From the cell containing the given text, extract its center point as (x, y) coordinate. 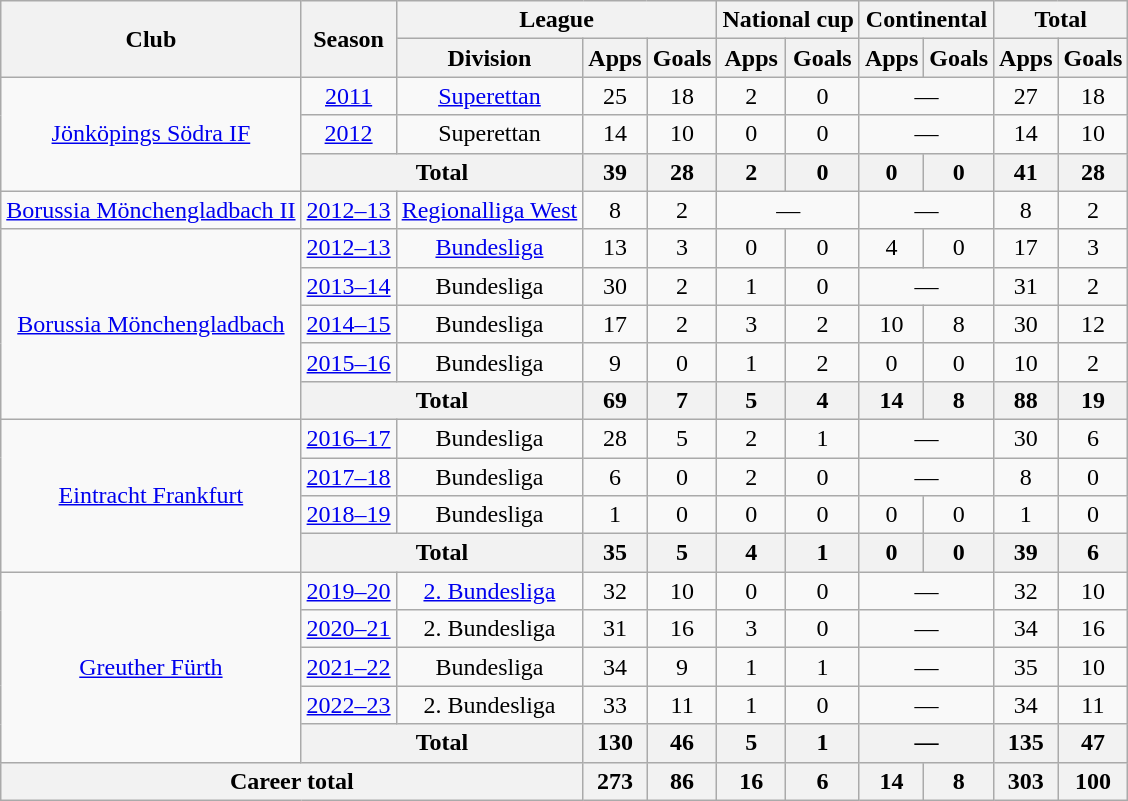
2016–17 (348, 438)
33 (615, 705)
135 (1026, 743)
Borussia Mönchengladbach (151, 324)
National cup (788, 20)
Season (348, 39)
303 (1026, 781)
2014–15 (348, 324)
69 (615, 400)
2015–16 (348, 362)
41 (1026, 172)
19 (1093, 400)
Regionalliga West (490, 210)
47 (1093, 743)
2011 (348, 96)
46 (682, 743)
7 (682, 400)
Continental (926, 20)
2018–19 (348, 515)
25 (615, 96)
2020–21 (348, 629)
Greuther Fürth (151, 667)
2022–23 (348, 705)
Club (151, 39)
88 (1026, 400)
273 (615, 781)
Borussia Mönchengladbach II (151, 210)
Eintracht Frankfurt (151, 495)
2019–20 (348, 591)
86 (682, 781)
Career total (292, 781)
12 (1093, 324)
Division (490, 58)
130 (615, 743)
13 (615, 248)
27 (1026, 96)
2013–14 (348, 286)
2017–18 (348, 477)
100 (1093, 781)
League (556, 20)
Jönköpings Södra IF (151, 134)
2021–22 (348, 667)
2012 (348, 134)
